Return the [X, Y] coordinate for the center point of the cell that contains the specified text.  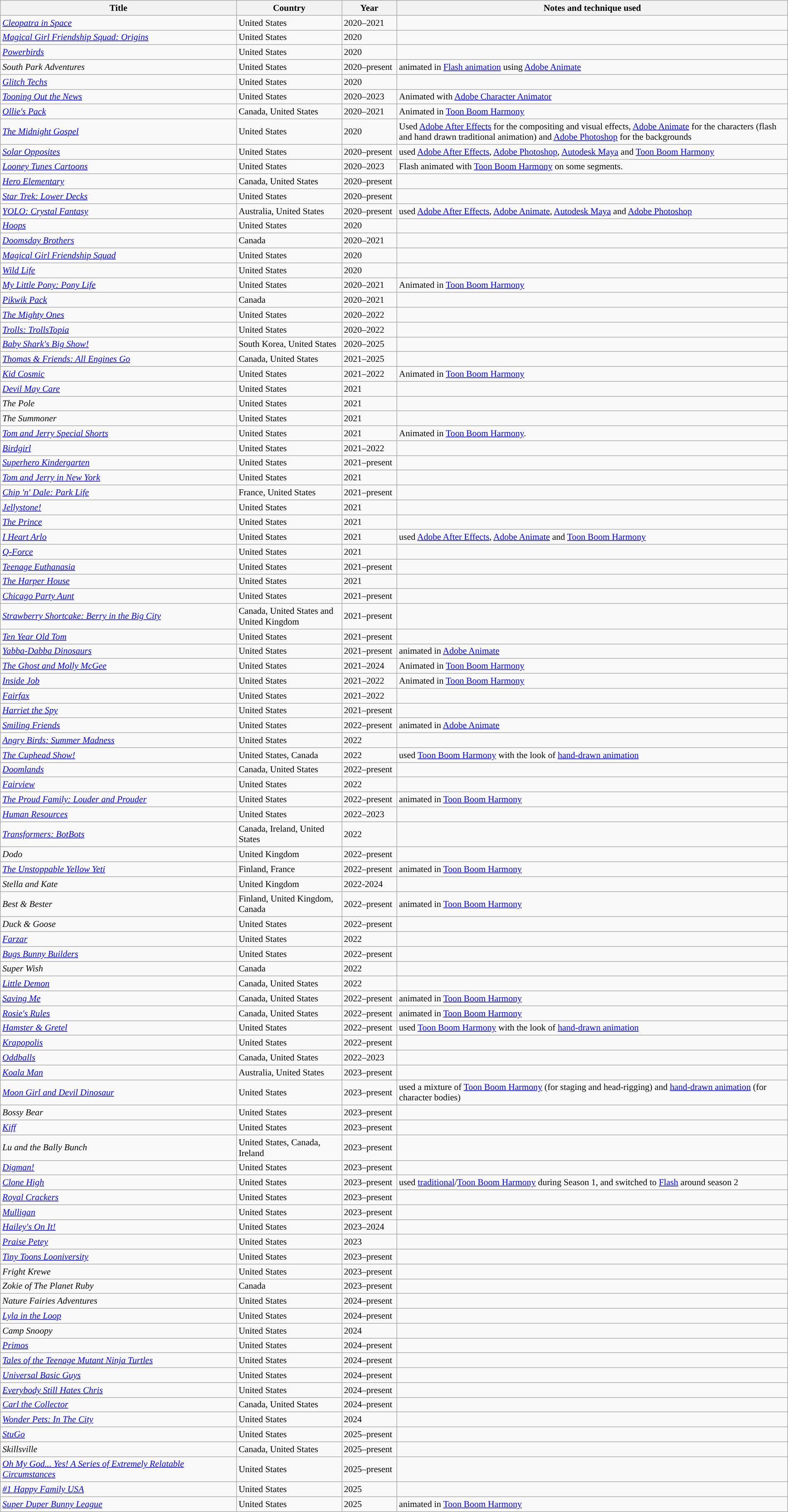
Animated in Toon Boom Harmony. [592, 433]
Tiny Toons Looniversity [118, 1257]
Koala Man [118, 1072]
The Midnight Gospel [118, 131]
Primos [118, 1346]
2021–2025 [369, 359]
Super Wish [118, 969]
Bugs Bunny Builders [118, 954]
Tom and Jerry in New York [118, 478]
Yabba-Dabba Dinosaurs [118, 651]
Best & Bester [118, 904]
Star Trek: Lower Decks [118, 196]
My Little Pony: Pony Life [118, 285]
Clone High [118, 1183]
Fairview [118, 785]
Glitch Techs [118, 82]
The Proud Family: Louder and Prouder [118, 800]
The Ghost and Molly McGee [118, 666]
South Korea, United States [289, 344]
Magical Girl Friendship Squad: Origins [118, 37]
Hamster & Gretel [118, 1028]
#1 Happy Family USA [118, 1490]
Flash animated with Toon Boom Harmony on some segments. [592, 167]
Devil May Care [118, 389]
animated in Flash animation using Adobe Animate [592, 67]
The Prince [118, 522]
Super Duper Bunny League [118, 1505]
Kiff [118, 1128]
Farzar [118, 939]
The Pole [118, 404]
Camp Snoopy [118, 1331]
Royal Crackers [118, 1198]
Strawberry Shortcake: Berry in the Big City [118, 616]
Fright Krewe [118, 1272]
used Adobe After Effects, Adobe Animate and Toon Boom Harmony [592, 537]
Finland, France [289, 870]
Human Resources [118, 814]
Oh My God... Yes! A Series of Extremely Relatable Circumstances [118, 1470]
The Summoner [118, 419]
Wild Life [118, 270]
Harriet the Spy [118, 711]
Doomsday Brothers [118, 241]
Fairfax [118, 696]
2022-2024 [369, 884]
Trolls: TrollsTopia [118, 330]
Ollie's Pack [118, 112]
Rosie's Rules [118, 1013]
Kid Cosmic [118, 374]
Zokie of The Planet Ruby [118, 1286]
Moon Girl and Devil Dinosaur [118, 1093]
Transformers: BotBots [118, 834]
Dodo [118, 855]
YOLO: Crystal Fantasy [118, 211]
Everybody Still Hates Chris [118, 1390]
Bossy Bear [118, 1113]
Wonder Pets: In The City [118, 1420]
United States, Canada [289, 755]
StuGo [118, 1435]
Mulligan [118, 1212]
The Unstoppable Yellow Yeti [118, 870]
2020–2025 [369, 344]
Saving Me [118, 998]
Lu and the Bally Bunch [118, 1148]
Canada, Ireland, United States [289, 834]
Finland, United Kingdom, Canada [289, 904]
Skillsville [118, 1449]
Lyla in the Loop [118, 1316]
South Park Adventures [118, 67]
Carl the Collector [118, 1405]
Inside Job [118, 681]
Q-Force [118, 552]
Doomlands [118, 770]
Tales of the Teenage Mutant Ninja Turtles [118, 1361]
Little Demon [118, 984]
Nature Fairies Adventures [118, 1301]
Powerbirds [118, 52]
The Cuphead Show! [118, 755]
France, United States [289, 493]
Duck & Goose [118, 924]
Birdgirl [118, 448]
used Adobe After Effects, Adobe Animate, Autodesk Maya and Adobe Photoshop [592, 211]
Ten Year Old Tom [118, 637]
Tooning Out the News [118, 97]
Cleopatra in Space [118, 23]
Pikwik Pack [118, 300]
Notes and technique used [592, 8]
Year [369, 8]
Praise Petey [118, 1242]
Animated with Adobe Character Animator [592, 97]
Looney Tunes Cartoons [118, 167]
2023 [369, 1242]
Canada, United States and United Kingdom [289, 616]
United States, Canada, Ireland [289, 1148]
The Mighty Ones [118, 315]
Smiling Friends [118, 726]
Universal Basic Guys [118, 1375]
Superhero Kindergarten [118, 463]
2023–2024 [369, 1227]
Solar Opposites [118, 152]
I Heart Arlo [118, 537]
Krapopolis [118, 1043]
Country [289, 8]
Jellystone! [118, 507]
Oddballs [118, 1058]
Chicago Party Aunt [118, 596]
2021–2024 [369, 666]
Magical Girl Friendship Squad [118, 256]
Hoops [118, 226]
used Adobe After Effects, Adobe Photoshop, Autodesk Maya and Toon Boom Harmony [592, 152]
Digman! [118, 1168]
Thomas & Friends: All Engines Go [118, 359]
used traditional/Toon Boom Harmony during Season 1, and switched to Flash around season 2 [592, 1183]
Tom and Jerry Special Shorts [118, 433]
Hailey's On It! [118, 1227]
Chip 'n' Dale: Park Life [118, 493]
Stella and Kate [118, 884]
Hero Elementary [118, 182]
Title [118, 8]
The Harper House [118, 581]
Teenage Euthanasia [118, 567]
used a mixture of Toon Boom Harmony (for staging and head-rigging) and hand-drawn animation (for character bodies) [592, 1093]
Baby Shark's Big Show! [118, 344]
Angry Birds: Summer Madness [118, 740]
